Provide the [x, y] coordinate of the cell's center where the given text is located.  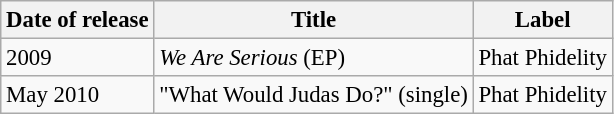
Date of release [78, 20]
Title [314, 20]
"What Would Judas Do?" (single) [314, 95]
2009 [78, 58]
Label [542, 20]
We Are Serious (EP) [314, 58]
May 2010 [78, 95]
